For the text-containing cell, return its midpoint in [x, y] coordinate format. 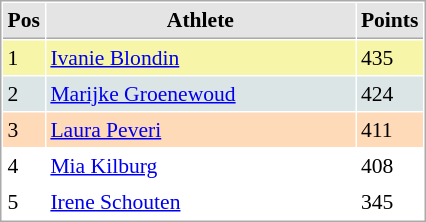
Mia Kilburg [200, 165]
5 [24, 201]
4 [24, 165]
3 [24, 129]
Ivanie Blondin [200, 57]
Irene Schouten [200, 201]
345 [390, 201]
Marijke Groenewoud [200, 93]
411 [390, 129]
Laura Peveri [200, 129]
Athlete [200, 21]
Points [390, 21]
1 [24, 57]
424 [390, 93]
2 [24, 93]
435 [390, 57]
408 [390, 165]
Pos [24, 21]
